Return [x, y] of the center of cell containing provided text 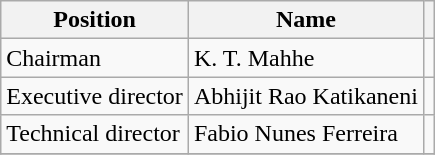
Abhijit Rao Katikaneni [306, 96]
Chairman [95, 58]
K. T. Mahhe [306, 58]
Technical director [95, 134]
Fabio Nunes Ferreira [306, 134]
Position [95, 20]
Executive director [95, 96]
Name [306, 20]
